Return [X, Y] of the center of cell containing provided text 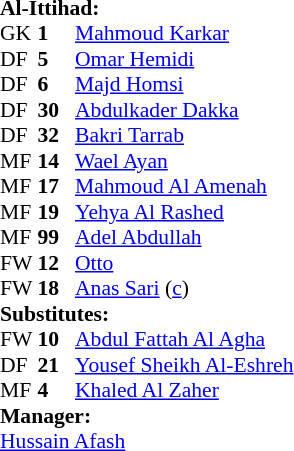
Anas Sari (c) [184, 289]
99 [57, 237]
5 [57, 59]
Abdul Fattah Al Agha [184, 339]
Otto [184, 263]
Adel Abdullah [184, 237]
4 [57, 391]
1 [57, 33]
18 [57, 289]
Majd Homsi [184, 85]
6 [57, 85]
19 [57, 212]
12 [57, 263]
Substitutes: [146, 314]
Omar Hemidi [184, 59]
GK [19, 33]
21 [57, 365]
30 [57, 110]
Yousef Sheikh Al-Eshreh [184, 365]
10 [57, 339]
Bakri Tarrab [184, 135]
Mahmoud Al Amenah [184, 187]
Abdulkader Dakka [184, 110]
Khaled Al Zaher [184, 391]
Manager: [146, 416]
Mahmoud Karkar [184, 33]
17 [57, 187]
Wael Ayan [184, 161]
Yehya Al Rashed [184, 212]
32 [57, 135]
14 [57, 161]
